Extract the [x, y] coordinate from the center of the cell holding the provided text.  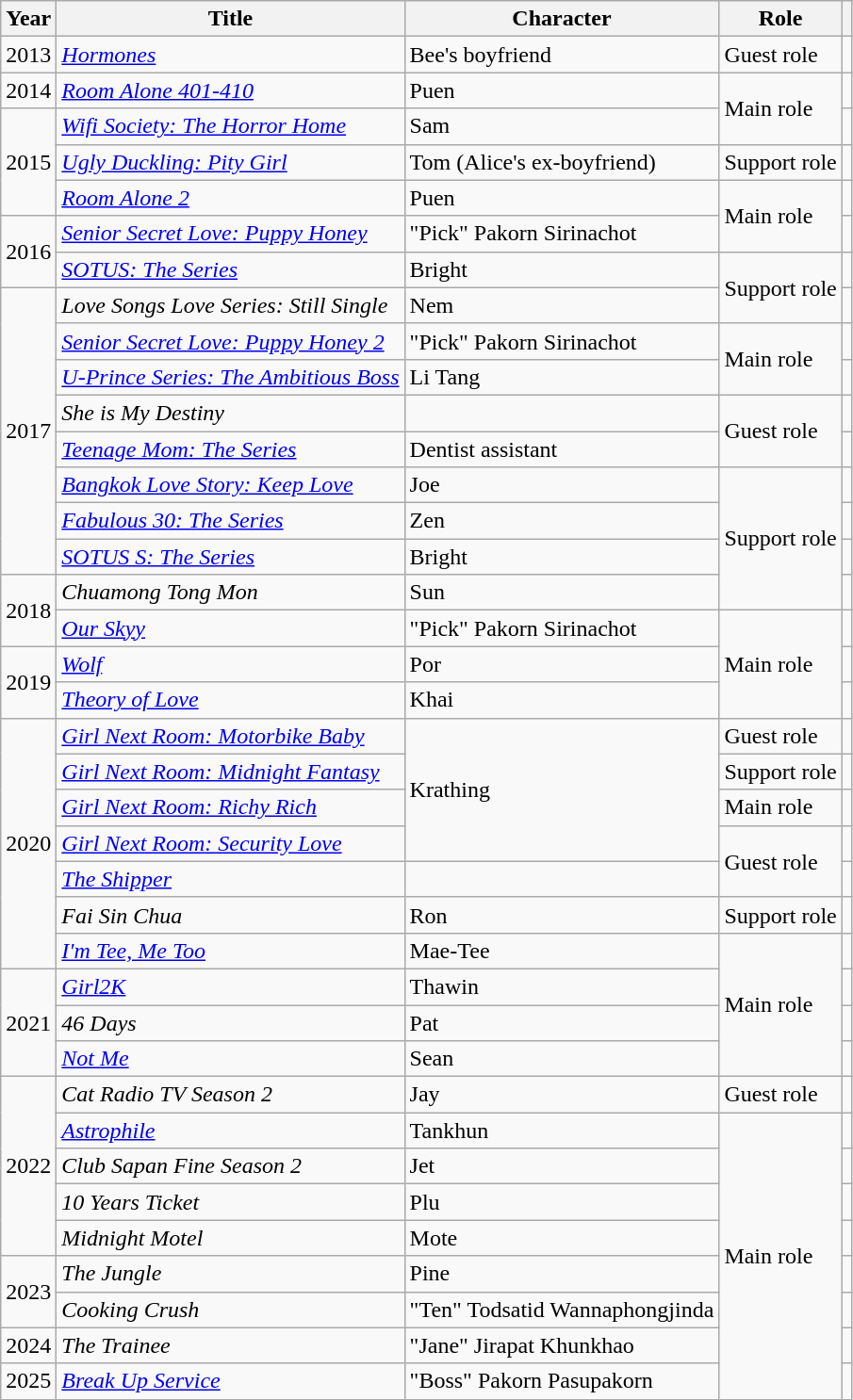
Girl Next Room: Security Love [230, 843]
Our Skyy [230, 628]
Zen [562, 521]
The Shipper [230, 879]
2015 [28, 162]
46 Days [230, 1022]
Astrophile [230, 1131]
Cooking Crush [230, 1310]
Thawin [562, 986]
Theory of Love [230, 700]
Senior Secret Love: Puppy Honey [230, 234]
Sean [562, 1059]
Tom (Alice's ex-boyfriend) [562, 162]
I'm Tee, Me Too [230, 951]
2021 [28, 1022]
2014 [28, 90]
Girl Next Room: Midnight Fantasy [230, 772]
Year [28, 19]
Nem [562, 305]
"Jane" Jirapat Khunkhao [562, 1345]
U-Prince Series: The Ambitious Boss [230, 377]
She is My Destiny [230, 413]
2020 [28, 843]
Midnight Motel [230, 1238]
Por [562, 664]
2013 [28, 55]
Bangkok Love Story: Keep Love [230, 485]
"Boss" Pakorn Pasupakorn [562, 1381]
10 Years Ticket [230, 1202]
Ugly Duckling: Pity Girl [230, 162]
Hormones [230, 55]
Khai [562, 700]
Mae-Tee [562, 951]
Sam [562, 126]
2023 [28, 1292]
Dentist assistant [562, 449]
2016 [28, 252]
Love Songs Love Series: Still Single [230, 305]
Ron [562, 915]
Club Sapan Fine Season 2 [230, 1166]
2019 [28, 682]
Cat Radio TV Season 2 [230, 1095]
Chuamong Tong Mon [230, 593]
Senior Secret Love: Puppy Honey 2 [230, 341]
Wolf [230, 664]
Joe [562, 485]
Jay [562, 1095]
Sun [562, 593]
Mote [562, 1238]
The Jungle [230, 1274]
SOTUS: The Series [230, 269]
Fabulous 30: The Series [230, 521]
Room Alone 401-410 [230, 90]
Title [230, 19]
The Trainee [230, 1345]
Pat [562, 1022]
Krathing [562, 790]
Jet [562, 1166]
Teenage Mom: The Series [230, 449]
Fai Sin Chua [230, 915]
Role [780, 19]
Break Up Service [230, 1381]
2025 [28, 1381]
Character [562, 19]
Wifi Society: The Horror Home [230, 126]
2024 [28, 1345]
"Ten" Todsatid Wannaphongjinda [562, 1310]
2022 [28, 1166]
Girl2K [230, 986]
Pine [562, 1274]
Tankhun [562, 1131]
Li Tang [562, 377]
Not Me [230, 1059]
Bee's boyfriend [562, 55]
Girl Next Room: Richy Rich [230, 807]
2018 [28, 610]
Plu [562, 1202]
Girl Next Room: Motorbike Baby [230, 736]
2017 [28, 431]
Room Alone 2 [230, 198]
SOTUS S: The Series [230, 557]
